Return (X, Y) of the center of cell containing provided text 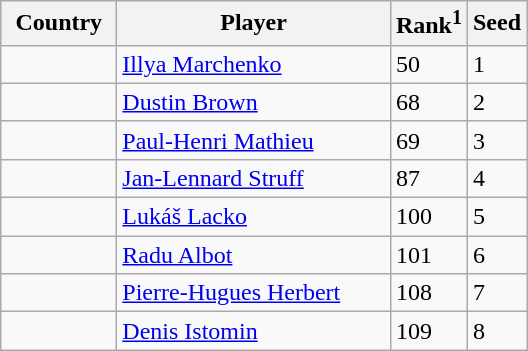
87 (428, 178)
68 (428, 102)
Player (254, 24)
2 (496, 102)
8 (496, 331)
4 (496, 178)
101 (428, 255)
7 (496, 293)
3 (496, 140)
108 (428, 293)
Pierre-Hugues Herbert (254, 293)
69 (428, 140)
1 (496, 64)
6 (496, 255)
Radu Albot (254, 255)
100 (428, 217)
Rank1 (428, 24)
Lukáš Lacko (254, 217)
Country (59, 24)
Jan-Lennard Struff (254, 178)
Dustin Brown (254, 102)
Seed (496, 24)
Paul-Henri Mathieu (254, 140)
Denis Istomin (254, 331)
109 (428, 331)
Illya Marchenko (254, 64)
50 (428, 64)
5 (496, 217)
